From the cell containing the given text, extract its center point as [X, Y] coordinate. 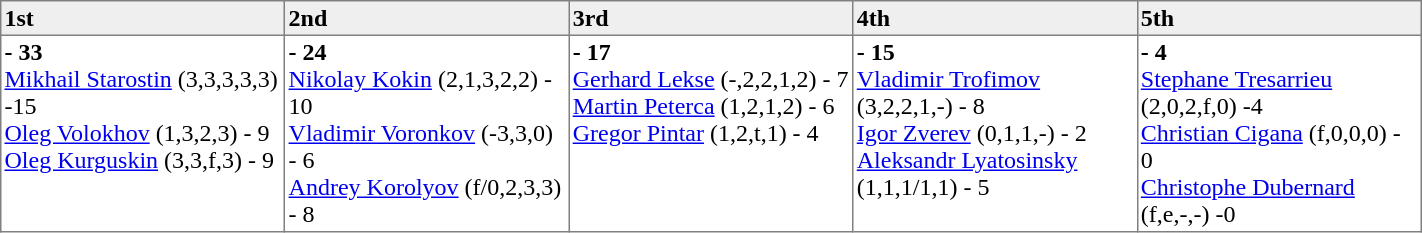
1st [143, 18]
- 15Vladimir Trofimov (3,2,2,1,-) - 8Igor Zverev (0,1,1,-) - 2Aleksandr Lyatosinsky (1,1,1/1,1) - 5 [995, 133]
3rd [711, 18]
- 24Nikolay Kokin (2,1,3,2,2) - 10Vladimir Voronkov (-3,3,0) - 6Andrey Korolyov (f/0,2,3,3) - 8 [427, 133]
- 33Mikhail Starostin (3,3,3,3,3) -15Oleg Volokhov (1,3,2,3) - 9Oleg Kurguskin (3,3,f,3) - 9 [143, 133]
4th [995, 18]
- 17Gerhard Lekse (-,2,2,1,2) - 7Martin Peterca (1,2,1,2) - 6Gregor Pintar (1,2,t,1) - 4 [711, 133]
5th [1279, 18]
2nd [427, 18]
- 4Stephane Tresarrieu (2,0,2,f,0) -4Christian Cigana (f,0,0,0) - 0Christophe Dubernard (f,e,-,-) -0 [1279, 133]
